Output the [x, y] coordinate of the center of the cell containing the given text.  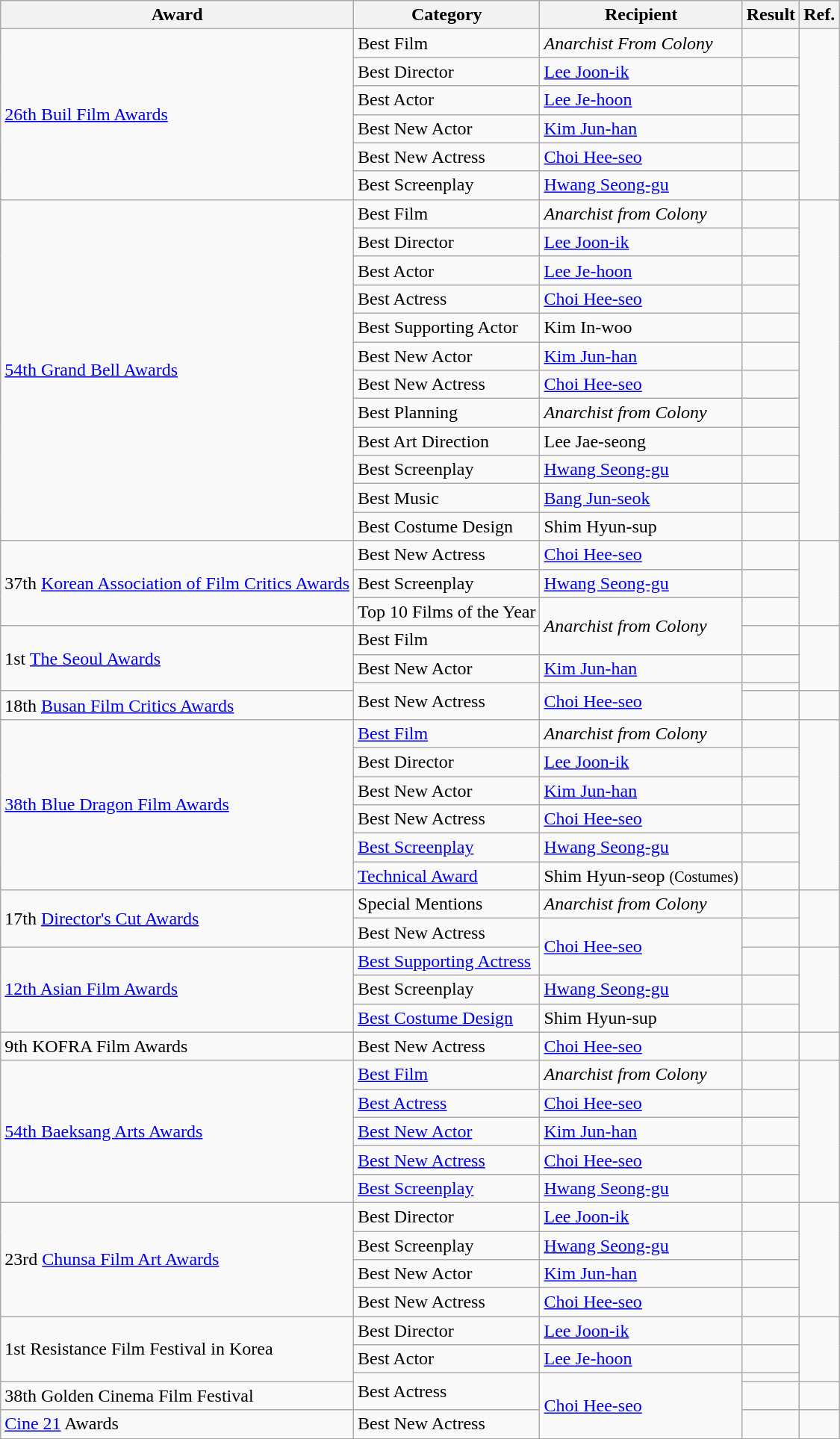
Cine 21 Awards [178, 1424]
Award [178, 15]
23rd Chunsa Film Art Awards [178, 1259]
Kim In-woo [641, 327]
Best Supporting Actress [447, 961]
54th Baeksang Arts Awards [178, 1131]
18th Busan Film Critics Awards [178, 705]
Best Planning [447, 413]
17th Director's Cut Awards [178, 919]
12th Asian Film Awards [178, 989]
Category [447, 15]
Lee Jae-seong [641, 441]
9th KOFRA Film Awards [178, 1046]
38th Golden Cinema Film Festival [178, 1396]
Technical Award [447, 876]
Recipient [641, 15]
Bang Jun-seok [641, 498]
1st The Seoul Awards [178, 659]
Best Music [447, 498]
38th Blue Dragon Film Awards [178, 804]
Result [771, 15]
Special Mentions [447, 904]
26th Buil Film Awards [178, 114]
54th Grand Bell Awards [178, 370]
Ref. [820, 15]
Best Supporting Actor [447, 327]
Top 10 Films of the Year [447, 612]
Anarchist From Colony [641, 43]
Best Art Direction [447, 441]
Shim Hyun-seop (Costumes) [641, 876]
37th Korean Association of Film Critics Awards [178, 583]
1st Resistance Film Festival in Korea [178, 1349]
